Return the [X, Y] coordinate for the center point of the cell that contains the specified text.  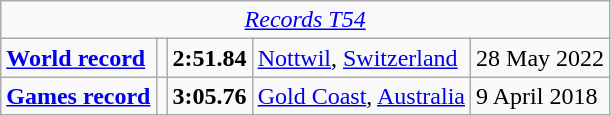
2:51.84 [210, 58]
Records T54 [306, 20]
Nottwil, Switzerland [361, 58]
9 April 2018 [540, 96]
Gold Coast, Australia [361, 96]
3:05.76 [210, 96]
World record [78, 58]
28 May 2022 [540, 58]
Games record [78, 96]
